Pinpoint the cell where the given text exists, returning its [x, y] midpoint coordinate. 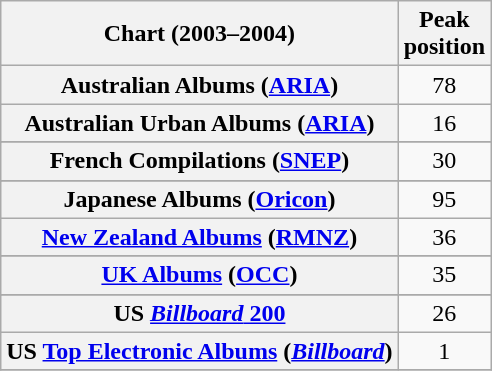
30 [444, 161]
16 [444, 123]
78 [444, 85]
UK Albums (OCC) [200, 275]
36 [444, 237]
New Zealand Albums (RMNZ) [200, 237]
26 [444, 313]
US Billboard 200 [200, 313]
Peakposition [444, 34]
Chart (2003–2004) [200, 34]
Japanese Albums (Oricon) [200, 199]
Australian Urban Albums (ARIA) [200, 123]
US Top Electronic Albums (Billboard) [200, 351]
1 [444, 351]
35 [444, 275]
Australian Albums (ARIA) [200, 85]
95 [444, 199]
French Compilations (SNEP) [200, 161]
